Find where the given text appears and provide that cell's center as [X, Y] coordinate. 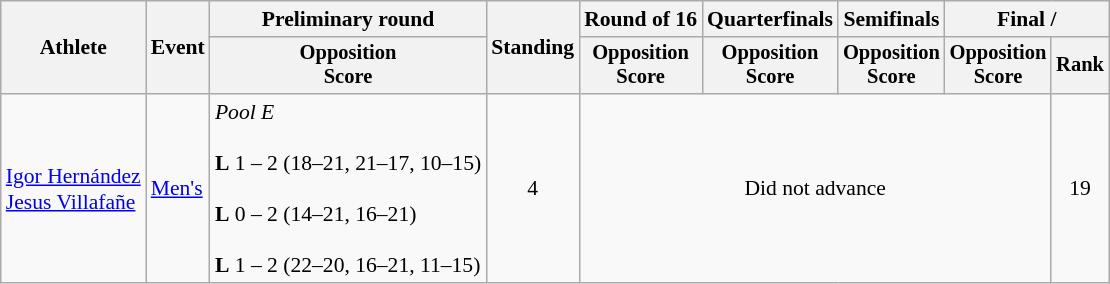
Athlete [74, 48]
Igor HernándezJesus Villafañe [74, 188]
Standing [532, 48]
Men's [178, 188]
Preliminary round [348, 19]
4 [532, 188]
Rank [1080, 66]
Quarterfinals [770, 19]
19 [1080, 188]
Pool EL 1 – 2 (18–21, 21–17, 10–15) L 0 – 2 (14–21, 16–21) L 1 – 2 (22–20, 16–21, 11–15) [348, 188]
Final / [1027, 19]
Round of 16 [640, 19]
Event [178, 48]
Semifinals [892, 19]
Did not advance [815, 188]
